Detect which cell encompasses the target text, then output its [X, Y] center coordinate. 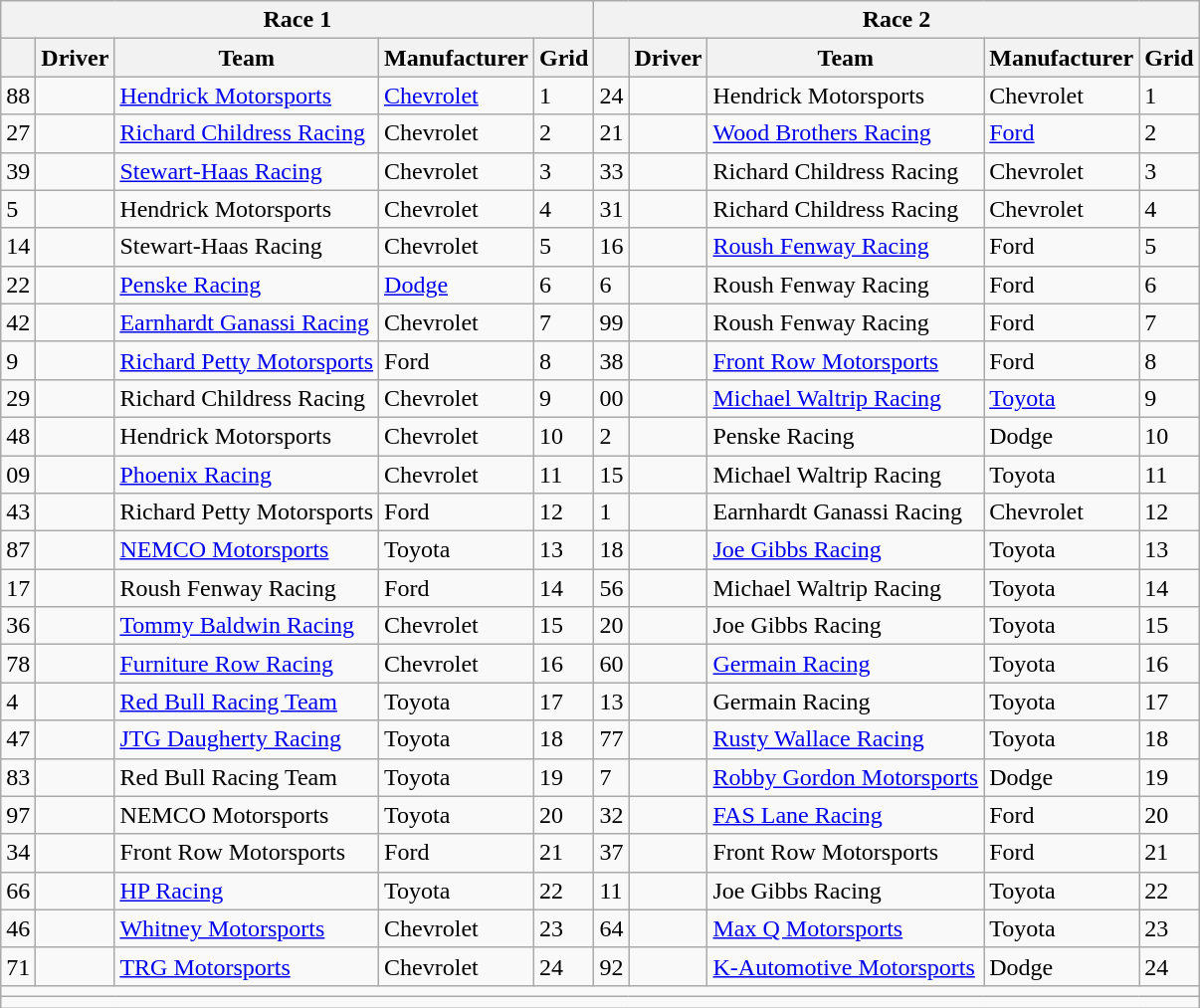
83 [18, 777]
Wood Brothers Racing [846, 133]
Max Q Motorsports [846, 928]
HP Racing [247, 891]
77 [611, 739]
Furniture Row Racing [247, 664]
71 [18, 966]
32 [611, 815]
48 [18, 436]
Race 1 [298, 20]
60 [611, 664]
37 [611, 853]
66 [18, 891]
33 [611, 171]
31 [611, 209]
97 [18, 815]
78 [18, 664]
46 [18, 928]
36 [18, 626]
K-Automotive Motorsports [846, 966]
99 [611, 322]
34 [18, 853]
64 [611, 928]
00 [611, 398]
Tommy Baldwin Racing [247, 626]
Race 2 [897, 20]
56 [611, 588]
92 [611, 966]
87 [18, 550]
Robby Gordon Motorsports [846, 777]
88 [18, 96]
43 [18, 512]
09 [18, 475]
TRG Motorsports [247, 966]
JTG Daugherty Racing [247, 739]
Rusty Wallace Racing [846, 739]
39 [18, 171]
47 [18, 739]
FAS Lane Racing [846, 815]
38 [611, 360]
Whitney Motorsports [247, 928]
29 [18, 398]
42 [18, 322]
Phoenix Racing [247, 475]
27 [18, 133]
